Determine the (x, y) coordinate at the center of the cell enclosing the given text.  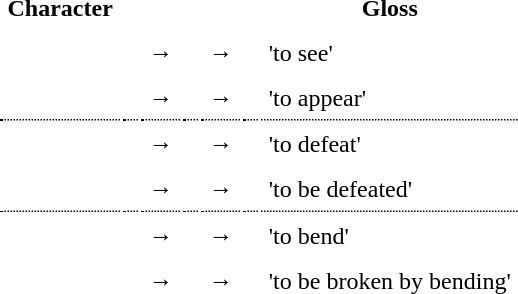
'to defeat' (390, 145)
'to appear' (390, 99)
'to bend' (390, 236)
'to see' (390, 53)
'to be defeated' (390, 190)
